For the text-containing cell, return its midpoint in (x, y) coordinate format. 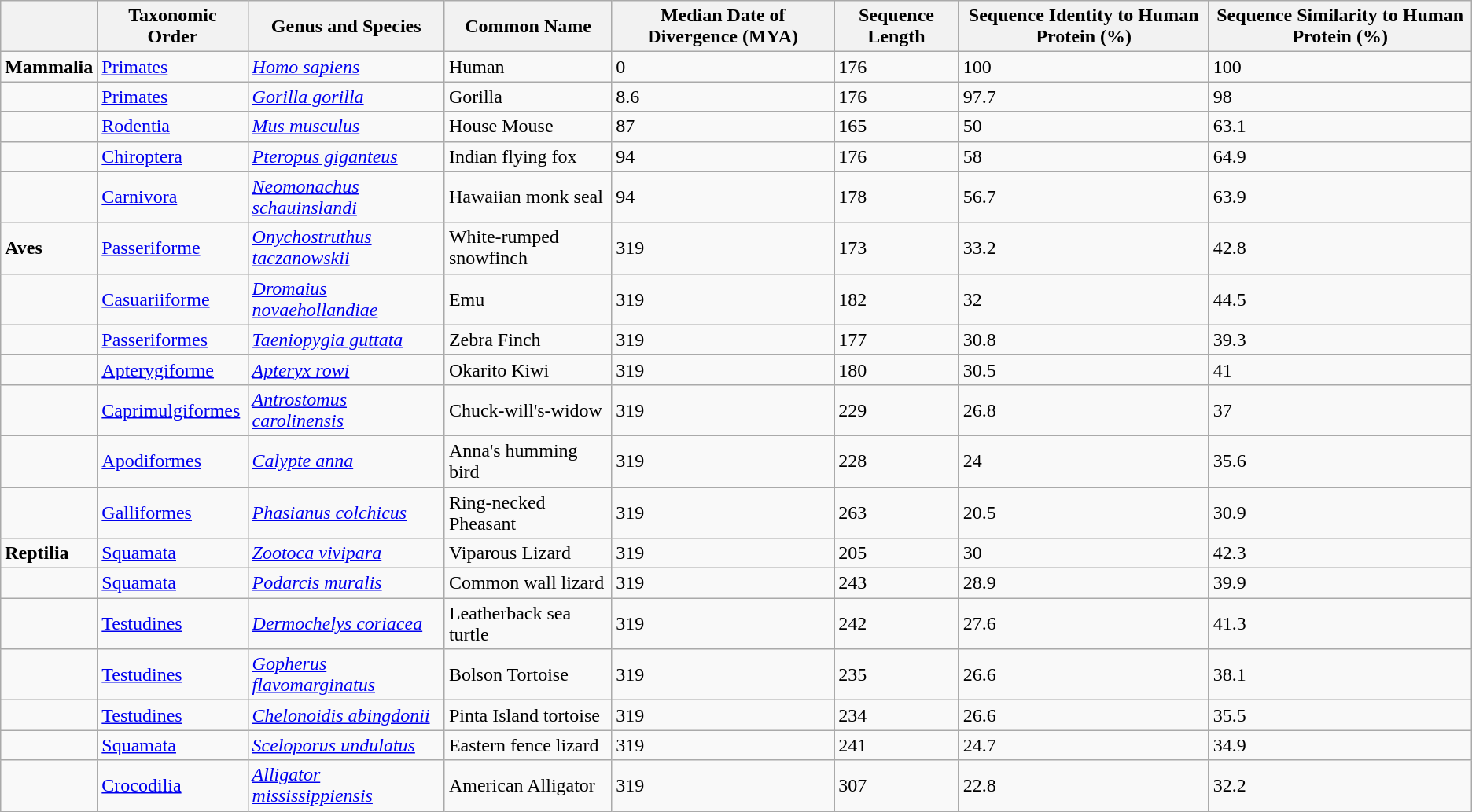
180 (896, 369)
Chuck-will's-widow (528, 410)
Gopherus flavomarginatus (346, 674)
98 (1340, 97)
229 (896, 410)
Antrostomus carolinensis (346, 410)
Sequence Length (896, 27)
64.9 (1340, 156)
Dromaius novaehollandiae (346, 299)
Chelonoidis abingdonii (346, 715)
Okarito Kiwi (528, 369)
Common Name (528, 27)
56.7 (1084, 197)
35.5 (1340, 715)
205 (896, 553)
Crocodilia (173, 786)
Bolson Tortoise (528, 674)
Homo sapiens (346, 67)
Sequence Similarity to Human Protein (%) (1340, 27)
165 (896, 127)
Taeniopygia guttata (346, 340)
30.9 (1340, 513)
Pteropus giganteus (346, 156)
Mammalia (49, 67)
Median Date of Divergence (MYA) (723, 27)
28.9 (1084, 583)
242 (896, 624)
Emu (528, 299)
38.1 (1340, 674)
50 (1084, 127)
Reptilia (49, 553)
Gorilla (528, 97)
Genus and Species (346, 27)
178 (896, 197)
Indian flying fox (528, 156)
Chiroptera (173, 156)
27.6 (1084, 624)
Casuariiforme (173, 299)
Carnivora (173, 197)
41 (1340, 369)
39.3 (1340, 340)
Hawaiian monk seal (528, 197)
30.8 (1084, 340)
Passeriforme (173, 248)
32.2 (1340, 786)
177 (896, 340)
Gorilla gorilla (346, 97)
Aves (49, 248)
Viparous Lizard (528, 553)
307 (896, 786)
30 (1084, 553)
0 (723, 67)
41.3 (1340, 624)
Anna's humming bird (528, 461)
234 (896, 715)
Podarcis muralis (346, 583)
26.8 (1084, 410)
Taxonomic Order (173, 27)
Alligator mississippiensis (346, 786)
Dermochelys coriacea (346, 624)
Sequence Identity to Human Protein (%) (1084, 27)
173 (896, 248)
Eastern fence lizard (528, 745)
30.5 (1084, 369)
Galliformes (173, 513)
Onychostruthus taczanowskii (346, 248)
243 (896, 583)
Sceloporus undulatus (346, 745)
44.5 (1340, 299)
58 (1084, 156)
Human (528, 67)
Zootoca vivipara (346, 553)
24 (1084, 461)
House Mouse (528, 127)
42.8 (1340, 248)
Apterygiforme (173, 369)
Rodentia (173, 127)
Apteryx rowi (346, 369)
42.3 (1340, 553)
Common wall lizard (528, 583)
Passeriformes (173, 340)
8.6 (723, 97)
Ring-necked Pheasant (528, 513)
35.6 (1340, 461)
32 (1084, 299)
Pinta Island tortoise (528, 715)
24.7 (1084, 745)
American Alligator (528, 786)
Leatherback sea turtle (528, 624)
34.9 (1340, 745)
63.9 (1340, 197)
263 (896, 513)
228 (896, 461)
235 (896, 674)
97.7 (1084, 97)
37 (1340, 410)
Apodiformes (173, 461)
63.1 (1340, 127)
Caprimulgiformes (173, 410)
Mus musculus (346, 127)
39.9 (1340, 583)
182 (896, 299)
Phasianus colchicus (346, 513)
Neomonachus schauinslandi (346, 197)
Calypte anna (346, 461)
241 (896, 745)
33.2 (1084, 248)
Zebra Finch (528, 340)
87 (723, 127)
22.8 (1084, 786)
20.5 (1084, 513)
White-rumped snowfinch (528, 248)
